Return the [x, y] coordinate for the center point of the cell that contains the specified text.  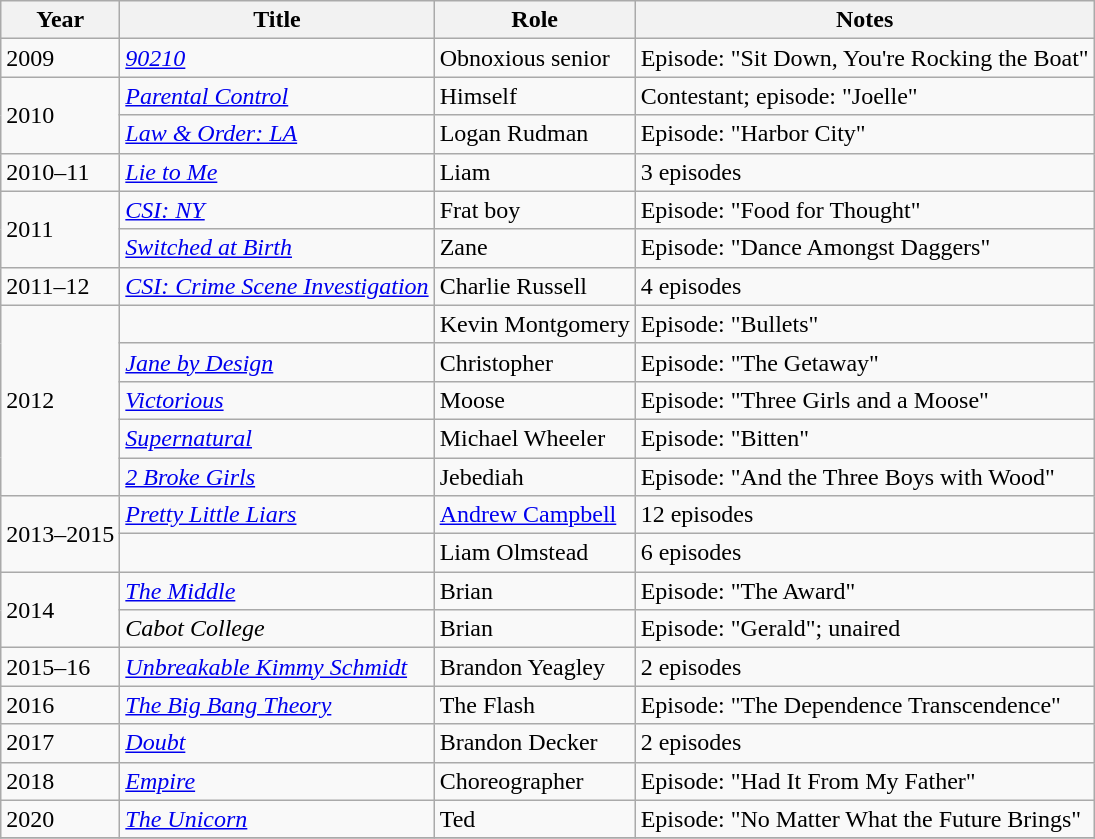
2013–2015 [60, 534]
2 Broke Girls [277, 477]
The Flash [534, 705]
2018 [60, 781]
Parental Control [277, 96]
Notes [864, 20]
Frat boy [534, 210]
Empire [277, 781]
Contestant; episode: "Joelle" [864, 96]
The Unicorn [277, 819]
Christopher [534, 362]
Episode: "The Getaway" [864, 362]
2016 [60, 705]
Switched at Birth [277, 248]
2009 [60, 58]
12 episodes [864, 515]
Episode: "Dance Amongst Daggers" [864, 248]
Episode: "Had It From My Father" [864, 781]
Episode: "Bullets" [864, 324]
Ted [534, 819]
2020 [60, 819]
Law & Order: LA [277, 134]
2017 [60, 743]
Doubt [277, 743]
Episode: "Three Girls and a Moose" [864, 400]
Lie to Me [277, 172]
Episode: "The Award" [864, 591]
Liam [534, 172]
Year [60, 20]
Logan Rudman [534, 134]
Andrew Campbell [534, 515]
Himself [534, 96]
Jane by Design [277, 362]
Charlie Russell [534, 286]
2011–12 [60, 286]
2010 [60, 115]
Michael Wheeler [534, 438]
The Big Bang Theory [277, 705]
2011 [60, 229]
Kevin Montgomery [534, 324]
Supernatural [277, 438]
Episode: "Sit Down, You're Rocking the Boat" [864, 58]
Moose [534, 400]
6 episodes [864, 553]
4 episodes [864, 286]
Pretty Little Liars [277, 515]
Title [277, 20]
Episode: "Harbor City" [864, 134]
Obnoxious senior [534, 58]
Episode: "Food for Thought" [864, 210]
Choreographer [534, 781]
Victorious [277, 400]
Brandon Yeagley [534, 667]
Brandon Decker [534, 743]
Unbreakable Kimmy Schmidt [277, 667]
Cabot College [277, 629]
CSI: NY [277, 210]
Role [534, 20]
3 episodes [864, 172]
The Middle [277, 591]
2010–11 [60, 172]
Episode: "Bitten" [864, 438]
Episode: "The Dependence Transcendence" [864, 705]
Episode: "And the Three Boys with Wood" [864, 477]
Episode: "Gerald"; unaired [864, 629]
2012 [60, 400]
CSI: Crime Scene Investigation [277, 286]
2015–16 [60, 667]
Zane [534, 248]
Episode: "No Matter What the Future Brings" [864, 819]
Liam Olmstead [534, 553]
Jebediah [534, 477]
2014 [60, 610]
90210 [277, 58]
